Identify which cell holds the provided text, then report its (X, Y) central coordinate. 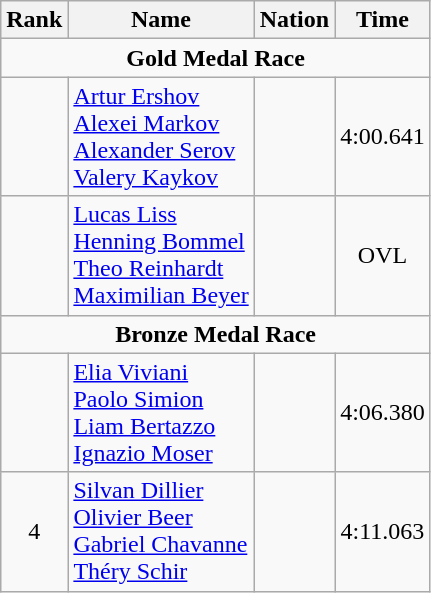
Elia Viviani Paolo SimionLiam Bertazzo Ignazio Moser (161, 412)
Silvan Dillier Olivier BeerGabriel Chavanne Théry Schir (161, 532)
Time (383, 20)
4:06.380 (383, 412)
Lucas Liss Henning BommelTheo Reinhardt Maximilian Beyer (161, 256)
4:11.063 (383, 532)
OVL (383, 256)
Bronze Medal Race (216, 334)
4:00.641 (383, 136)
Artur Ershov Alexei MarkovAlexander Serov Valery Kaykov (161, 136)
Name (161, 20)
Rank (34, 20)
Gold Medal Race (216, 58)
Nation (294, 20)
4 (34, 532)
